Find where the given text appears and provide that cell's center as [x, y] coordinate. 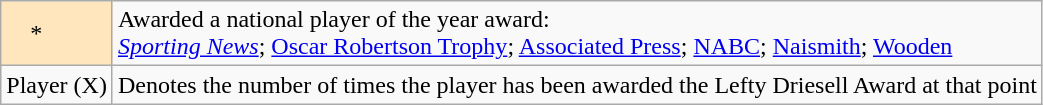
* [57, 34]
Player (X) [57, 85]
Awarded a national player of the year award: Sporting News; Oscar Robertson Trophy; Associated Press; NABC; Naismith; Wooden [577, 34]
Denotes the number of times the player has been awarded the Lefty Driesell Award at that point [577, 85]
